Pinpoint the cell where the given text exists, returning its (x, y) midpoint coordinate. 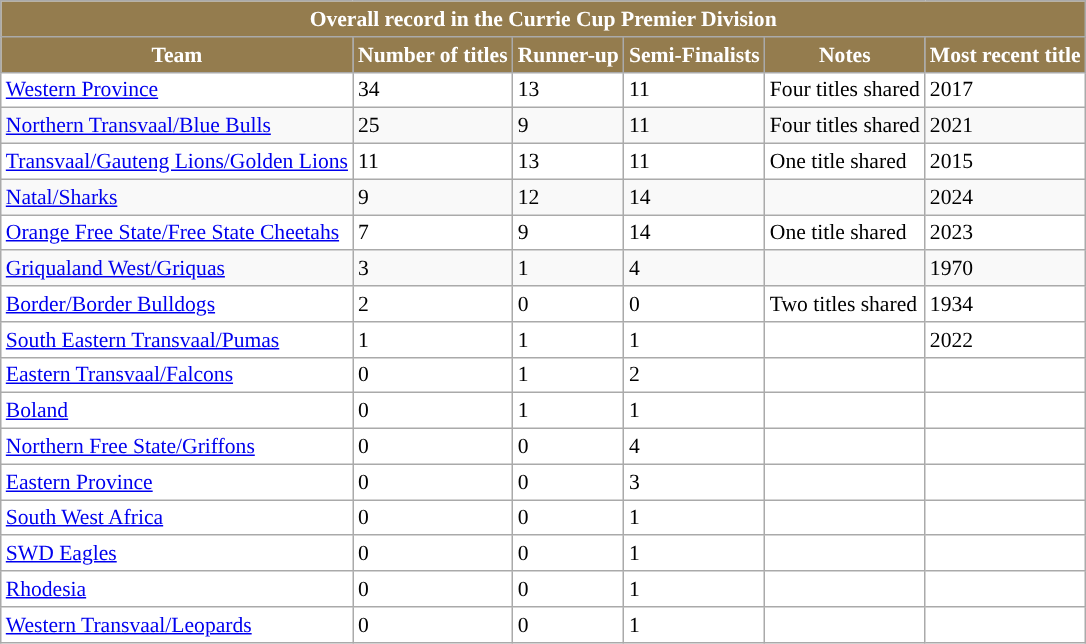
Natal/Sharks (177, 197)
South West Africa (177, 518)
Northern Free State/Griffons (177, 447)
Orange Free State/Free State Cheetahs (177, 233)
34 (433, 90)
Transvaal/Gauteng Lions/Golden Lions (177, 162)
Eastern Transvaal/Falcons (177, 375)
Overall record in the Currie Cup Premier Division (544, 19)
Runner-up (568, 55)
Border/Border Bulldogs (177, 304)
2024 (1006, 197)
Team (177, 55)
South Eastern Transvaal/Pumas (177, 340)
7 (433, 233)
Two titles shared (845, 304)
2022 (1006, 340)
Semi-Finalists (694, 55)
2017 (1006, 90)
Boland (177, 411)
2023 (1006, 233)
Western Transvaal/Leopards (177, 625)
1970 (1006, 269)
Eastern Province (177, 482)
2021 (1006, 126)
Notes (845, 55)
Rhodesia (177, 589)
1934 (1006, 304)
Number of titles (433, 55)
Griqualand West/Griquas (177, 269)
12 (568, 197)
Western Province (177, 90)
Northern Transvaal/Blue Bulls (177, 126)
2015 (1006, 162)
25 (433, 126)
SWD Eagles (177, 554)
Most recent title (1006, 55)
